Identify which cell holds the provided text, then report its [x, y] central coordinate. 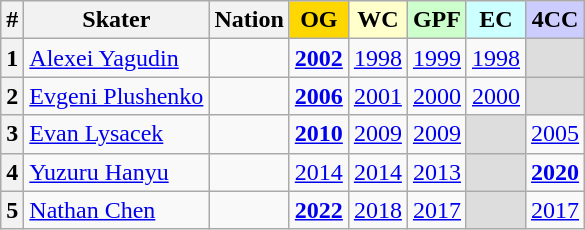
Nathan Chen [116, 210]
# [12, 20]
GPF [436, 20]
1999 [436, 58]
Evan Lysacek [116, 134]
2022 [318, 210]
2001 [378, 96]
1 [12, 58]
2020 [556, 172]
Evgeni Plushenko [116, 96]
2018 [378, 210]
5 [12, 210]
4 [12, 172]
2005 [556, 134]
2006 [318, 96]
OG [318, 20]
Skater [116, 20]
2010 [318, 134]
3 [12, 134]
2002 [318, 58]
Nation [249, 20]
EC [496, 20]
2013 [436, 172]
Alexei Yagudin [116, 58]
WC [378, 20]
Yuzuru Hanyu [116, 172]
4CC [556, 20]
2 [12, 96]
